Capture the cell that displays the provided text and extract its (x, y) central coordinate. 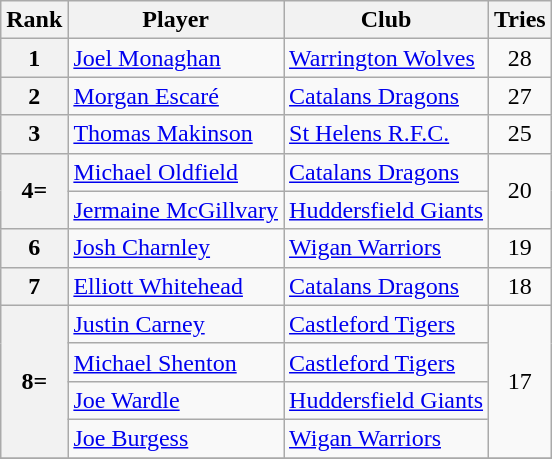
4= (34, 191)
Jermaine McGillvary (176, 210)
Joe Wardle (176, 400)
Tries (520, 20)
1 (34, 58)
Michael Shenton (176, 362)
Thomas Makinson (176, 134)
17 (520, 381)
7 (34, 286)
Warrington Wolves (386, 58)
27 (520, 96)
6 (34, 248)
20 (520, 191)
25 (520, 134)
Joel Monaghan (176, 58)
Morgan Escaré (176, 96)
2 (34, 96)
28 (520, 58)
Player (176, 20)
Rank (34, 20)
Elliott Whitehead (176, 286)
18 (520, 286)
8= (34, 381)
Michael Oldfield (176, 172)
Club (386, 20)
Josh Charnley (176, 248)
Joe Burgess (176, 438)
19 (520, 248)
St Helens R.F.C. (386, 134)
Justin Carney (176, 324)
3 (34, 134)
